Detect which cell encompasses the target text, then output its (X, Y) center coordinate. 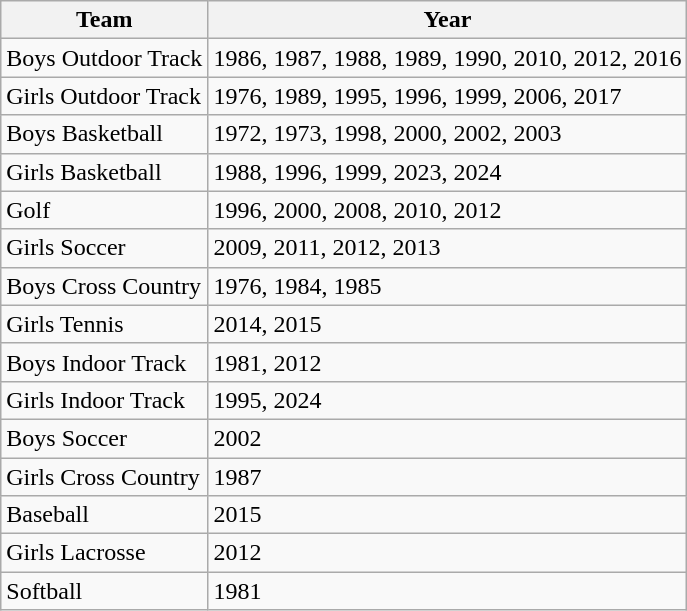
2009, 2011, 2012, 2013 (448, 248)
Team (104, 20)
Baseball (104, 515)
Golf (104, 210)
Softball (104, 591)
Girls Tennis (104, 324)
Boys Outdoor Track (104, 58)
Girls Cross Country (104, 477)
2015 (448, 515)
Girls Basketball (104, 172)
1995, 2024 (448, 400)
Boys Basketball (104, 134)
1976, 1989, 1995, 1996, 1999, 2006, 2017 (448, 96)
Girls Indoor Track (104, 400)
2012 (448, 553)
1996, 2000, 2008, 2010, 2012 (448, 210)
1976, 1984, 1985 (448, 286)
1987 (448, 477)
Boys Indoor Track (104, 362)
2002 (448, 438)
Year (448, 20)
1972, 1973, 1998, 2000, 2002, 2003 (448, 134)
Boys Soccer (104, 438)
2014, 2015 (448, 324)
1981 (448, 591)
1986, 1987, 1988, 1989, 1990, 2010, 2012, 2016 (448, 58)
1988, 1996, 1999, 2023, 2024 (448, 172)
Girls Lacrosse (104, 553)
Girls Outdoor Track (104, 96)
Boys Cross Country (104, 286)
1981, 2012 (448, 362)
Girls Soccer (104, 248)
